Determine the (X, Y) coordinate at the center of the cell enclosing the given text.  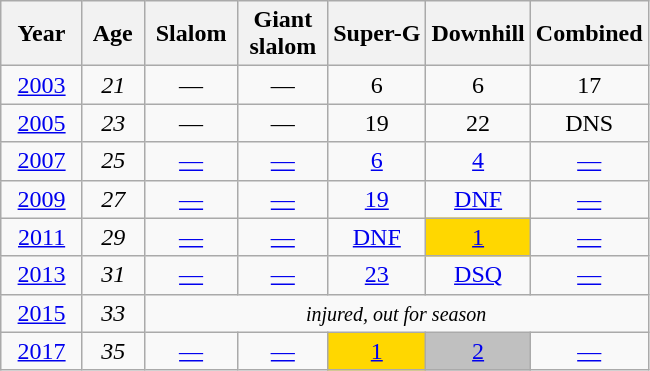
2 (478, 351)
25 (113, 161)
Slalom (191, 34)
Year (42, 34)
33 (113, 313)
31 (113, 275)
Super-G (377, 34)
4 (478, 161)
27 (113, 199)
Downhill (478, 34)
22 (478, 123)
2003 (42, 85)
2017 (42, 351)
35 (113, 351)
Age (113, 34)
2013 (42, 275)
29 (113, 237)
2011 (42, 237)
21 (113, 85)
injured, out for season (396, 313)
DSQ (478, 275)
2007 (42, 161)
2009 (42, 199)
Giant slalom (283, 34)
Combined (589, 34)
DNS (589, 123)
2005 (42, 123)
17 (589, 85)
2015 (42, 313)
